Capture the cell that displays the provided text and extract its (X, Y) central coordinate. 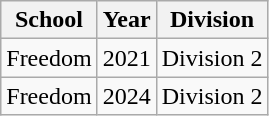
Year (126, 20)
2024 (126, 96)
School (49, 20)
2021 (126, 58)
Division (212, 20)
